From the cell containing the given text, extract its center point as [X, Y] coordinate. 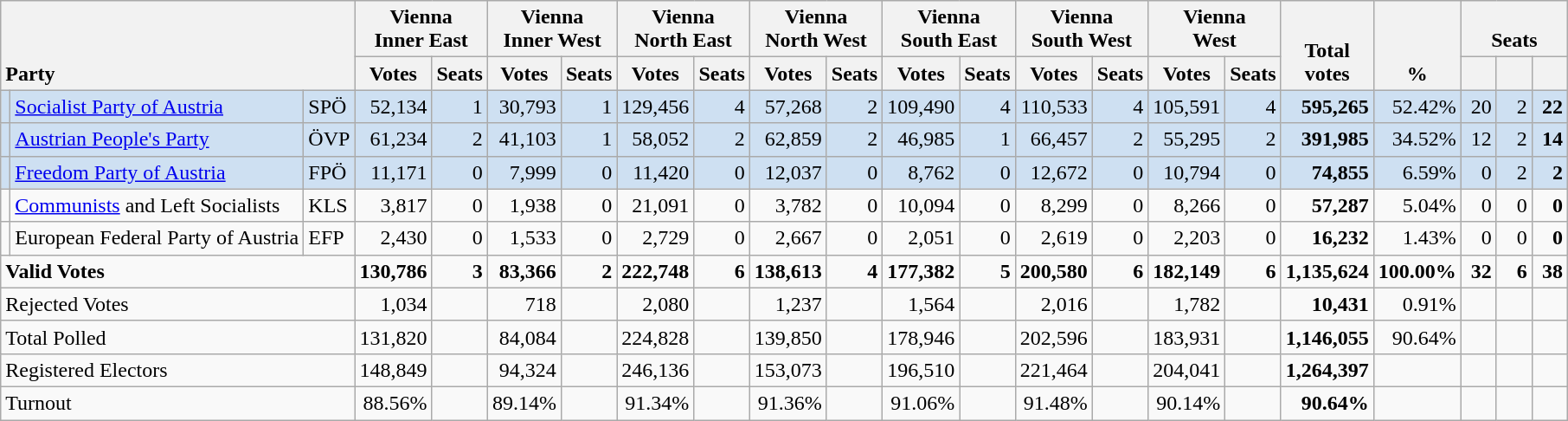
0.91% [1417, 304]
21,091 [656, 205]
83,366 [524, 271]
1,146,055 [1327, 337]
2,080 [656, 304]
Socialist Party of Austria [157, 107]
% [1417, 45]
196,510 [921, 370]
1,034 [393, 304]
2,619 [1054, 238]
224,828 [656, 337]
1,135,624 [1327, 271]
1,264,397 [1327, 370]
ÖVP [329, 139]
6.59% [1417, 172]
ViennaWest [1215, 29]
391,985 [1327, 139]
177,382 [921, 271]
58,052 [656, 139]
2,667 [787, 238]
10,794 [1187, 172]
FPÖ [329, 172]
129,456 [656, 107]
74,855 [1327, 172]
11,171 [393, 172]
1,533 [524, 238]
Total Polled [178, 337]
KLS [329, 205]
5 [987, 271]
34.52% [1417, 139]
10,431 [1327, 304]
1,564 [921, 304]
41,103 [524, 139]
22 [1549, 107]
90.14% [1187, 403]
ViennaSouth West [1082, 29]
178,946 [921, 337]
8,762 [921, 172]
89.14% [524, 403]
30,793 [524, 107]
Communists and Left Socialists [157, 205]
46,985 [921, 139]
204,041 [1187, 370]
3 [459, 271]
88.56% [393, 403]
718 [524, 304]
110,533 [1054, 107]
European Federal Party of Austria [157, 238]
52.42% [1417, 107]
Registered Electors [178, 370]
109,490 [921, 107]
ViennaInner West [552, 29]
84,084 [524, 337]
61,234 [393, 139]
12 [1478, 139]
1.43% [1417, 238]
3,817 [393, 205]
2,729 [656, 238]
200,580 [1054, 271]
ViennaSouth East [948, 29]
8,299 [1054, 205]
10,094 [921, 205]
11,420 [656, 172]
153,073 [787, 370]
221,464 [1054, 370]
1,237 [787, 304]
SPÖ [329, 107]
EFP [329, 238]
Austrian People's Party [157, 139]
2,016 [1054, 304]
91.34% [656, 403]
Rejected Votes [178, 304]
12,037 [787, 172]
Valid Votes [178, 271]
62,859 [787, 139]
66,457 [1054, 139]
5.04% [1417, 205]
Totalvotes [1327, 45]
222,748 [656, 271]
91.06% [921, 403]
139,850 [787, 337]
57,268 [787, 107]
2,430 [393, 238]
138,613 [787, 271]
55,295 [1187, 139]
ViennaNorth East [684, 29]
100.00% [1417, 271]
8,266 [1187, 205]
38 [1549, 271]
Turnout [178, 403]
2,203 [1187, 238]
246,136 [656, 370]
57,287 [1327, 205]
12,672 [1054, 172]
ViennaInner East [421, 29]
148,849 [393, 370]
ViennaNorth West [815, 29]
91.48% [1054, 403]
91.36% [787, 403]
595,265 [1327, 107]
105,591 [1187, 107]
1,782 [1187, 304]
Freedom Party of Austria [157, 172]
1,938 [524, 205]
32 [1478, 271]
182,149 [1187, 271]
131,820 [393, 337]
94,324 [524, 370]
Party [178, 45]
202,596 [1054, 337]
52,134 [393, 107]
130,786 [393, 271]
2,051 [921, 238]
3,782 [787, 205]
14 [1549, 139]
7,999 [524, 172]
20 [1478, 107]
16,232 [1327, 238]
183,931 [1187, 337]
